Search for the cell housing the specified text and yield its (x, y) center coordinate. 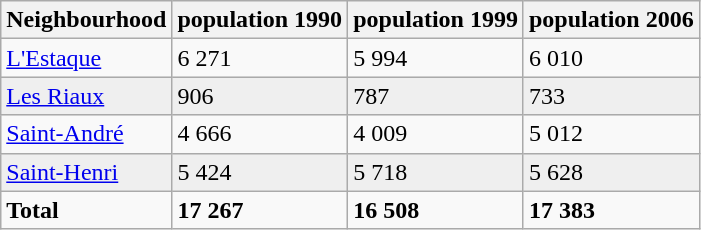
population 1990 (260, 20)
population 1999 (436, 20)
5 718 (436, 172)
17 383 (611, 210)
population 2006 (611, 20)
906 (260, 96)
6 010 (611, 58)
Neighbourhood (86, 20)
733 (611, 96)
L'Estaque (86, 58)
4 009 (436, 134)
4 666 (260, 134)
787 (436, 96)
Saint-André (86, 134)
5 012 (611, 134)
5 628 (611, 172)
5 994 (436, 58)
Les Riaux (86, 96)
Saint-Henri (86, 172)
16 508 (436, 210)
Total (86, 210)
6 271 (260, 58)
17 267 (260, 210)
5 424 (260, 172)
